Locate the cell with the specified text and output its [x, y] center coordinate. 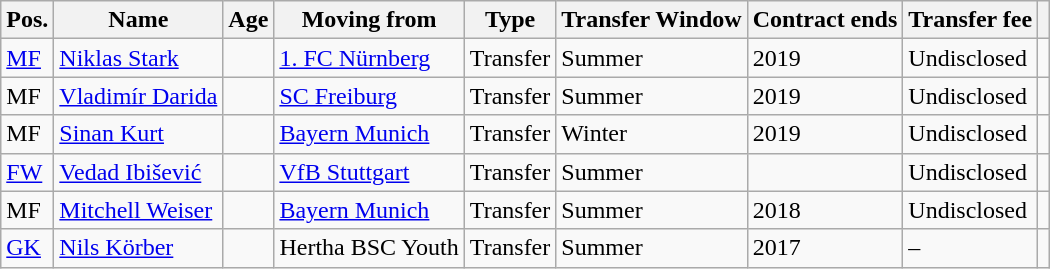
Vedad Ibišević [138, 172]
Winter [652, 134]
Pos. [28, 20]
– [970, 248]
Moving from [369, 20]
Type [510, 20]
Age [248, 20]
1. FC Nürnberg [369, 58]
Sinan Kurt [138, 134]
Mitchell Weiser [138, 210]
2018 [825, 210]
Niklas Stark [138, 58]
GK [28, 248]
SC Freiburg [369, 96]
Contract ends [825, 20]
Vladimír Darida [138, 96]
Name [138, 20]
Transfer Window [652, 20]
FW [28, 172]
Nils Körber [138, 248]
Transfer fee [970, 20]
Hertha BSC Youth [369, 248]
VfB Stuttgart [369, 172]
2017 [825, 248]
